Detect which cell encompasses the target text, then output its [X, Y] center coordinate. 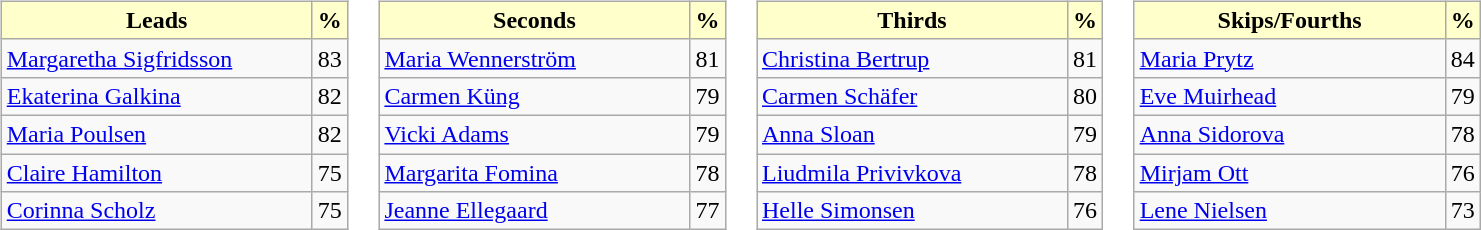
73 [1462, 211]
Vicki Adams [534, 134]
Helle Simonsen [912, 211]
Leads [156, 20]
Lene Nielsen [1290, 211]
Ekaterina Galkina [156, 96]
Eve Muirhead [1290, 96]
77 [708, 211]
Seconds [534, 20]
Margarita Fomina [534, 173]
80 [1086, 96]
Liudmila Privivkova [912, 173]
Margaretha Sigfridsson [156, 58]
Skips/Fourths [1290, 20]
Maria Poulsen [156, 134]
Carmen Schäfer [912, 96]
Anna Sloan [912, 134]
Claire Hamilton [156, 173]
Corinna Scholz [156, 211]
Anna Sidorova [1290, 134]
Maria Wennerström [534, 58]
84 [1462, 58]
83 [330, 58]
Maria Prytz [1290, 58]
Mirjam Ott [1290, 173]
Jeanne Ellegaard [534, 211]
Thirds [912, 20]
Carmen Küng [534, 96]
Christina Bertrup [912, 58]
